Scan for the cell matching the given text and deliver its (X, Y) coordinate at center. 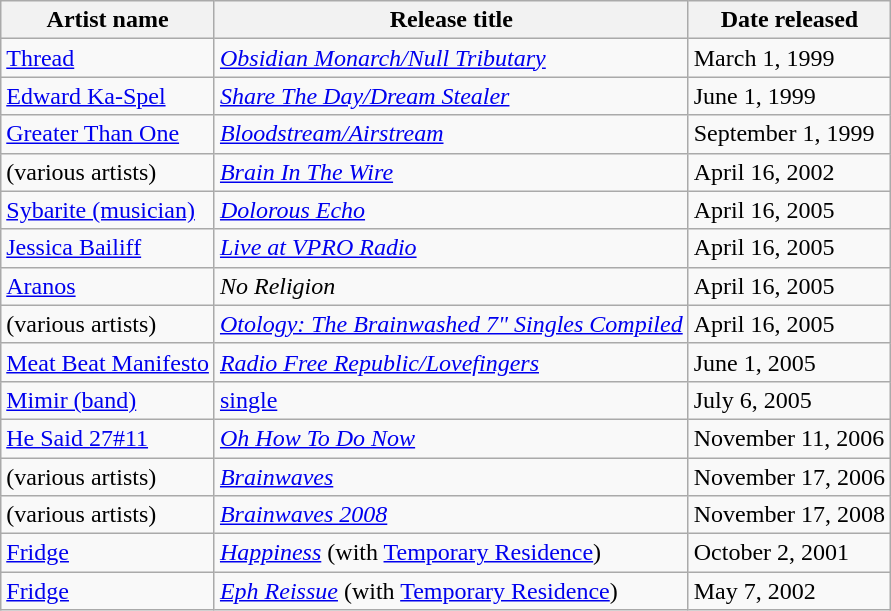
April 16, 2002 (789, 172)
November 11, 2006 (789, 438)
Live at VPRO Radio (451, 248)
Happiness (with Temporary Residence) (451, 553)
Edward Ka-Spel (108, 96)
Sybarite (musician) (108, 210)
Jessica Bailiff (108, 248)
November 17, 2008 (789, 515)
Bloodstream/Airstream (451, 134)
No Religion (451, 286)
Brain In The Wire (451, 172)
Aranos (108, 286)
May 7, 2002 (789, 591)
Date released (789, 20)
Brainwaves 2008 (451, 515)
Radio Free Republic/Lovefingers (451, 362)
June 1, 1999 (789, 96)
June 1, 2005 (789, 362)
Oh How To Do Now (451, 438)
September 1, 1999 (789, 134)
Brainwaves (451, 477)
single (451, 400)
March 1, 1999 (789, 58)
Meat Beat Manifesto (108, 362)
Obsidian Monarch/Null Tributary (451, 58)
July 6, 2005 (789, 400)
Eph Reissue (with Temporary Residence) (451, 591)
Release title (451, 20)
He Said 27#11 (108, 438)
Thread (108, 58)
October 2, 2001 (789, 553)
Artist name (108, 20)
Greater Than One (108, 134)
Share The Day/Dream Stealer (451, 96)
Mimir (band) (108, 400)
November 17, 2006 (789, 477)
Dolorous Echo (451, 210)
Otology: The Brainwashed 7" Singles Compiled (451, 324)
